Determine the (x, y) coordinate at the center of the cell enclosing the given text.  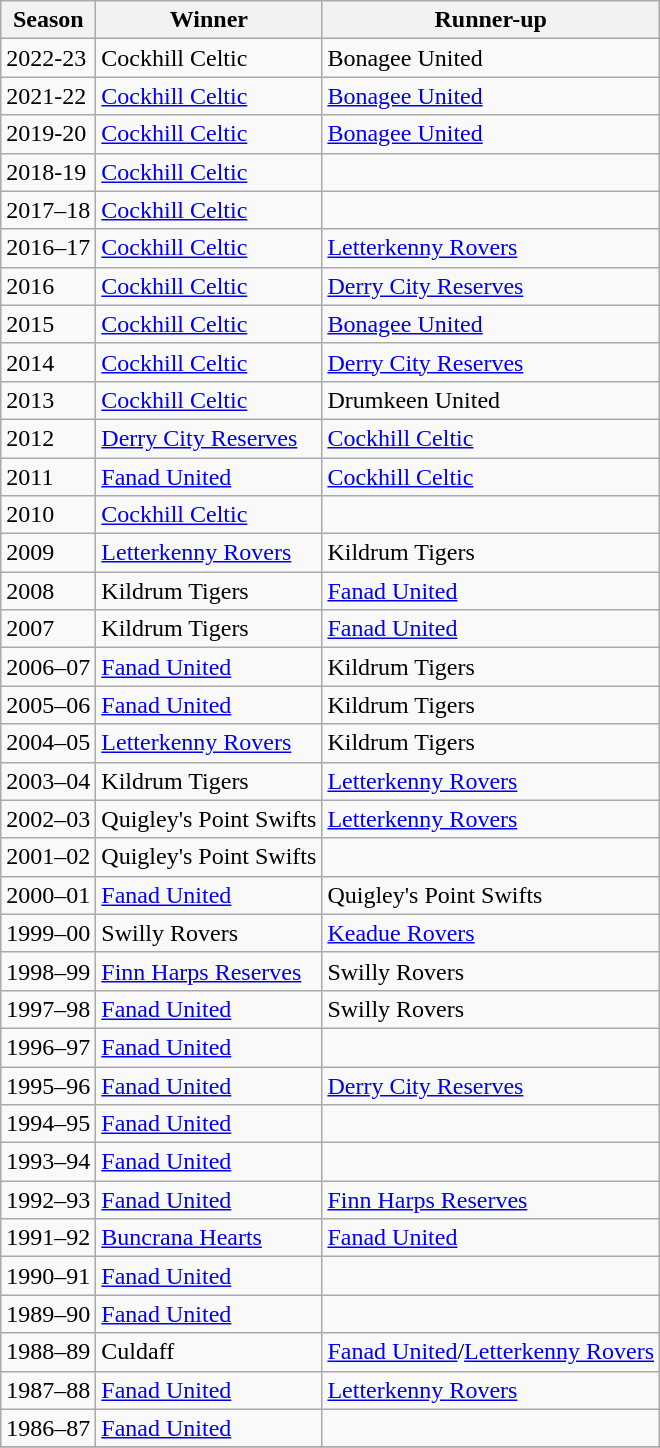
2012 (48, 438)
Season (48, 20)
1989–90 (48, 1314)
2010 (48, 515)
2008 (48, 591)
1993–94 (48, 1162)
2000–01 (48, 895)
1992–93 (48, 1200)
1997–98 (48, 1009)
2019-20 (48, 134)
2009 (48, 553)
1988–89 (48, 1352)
Buncrana Hearts (209, 1238)
1990–91 (48, 1276)
2011 (48, 477)
2022-23 (48, 58)
2005–06 (48, 705)
1996–97 (48, 1047)
2007 (48, 629)
2003–04 (48, 781)
2002–03 (48, 819)
2016–17 (48, 248)
1994–95 (48, 1124)
1998–99 (48, 971)
2014 (48, 362)
Runner-up (491, 20)
2015 (48, 324)
Keadue Rovers (491, 933)
Drumkeen United (491, 400)
1999–00 (48, 933)
2004–05 (48, 743)
1991–92 (48, 1238)
Culdaff (209, 1352)
2017–18 (48, 210)
2018-19 (48, 172)
1986–87 (48, 1428)
2021-22 (48, 96)
1987–88 (48, 1390)
2016 (48, 286)
Winner (209, 20)
2006–07 (48, 667)
2013 (48, 400)
2001–02 (48, 857)
Fanad United/Letterkenny Rovers (491, 1352)
1995–96 (48, 1085)
